Output the (X, Y) coordinate of the center of the cell containing the given text.  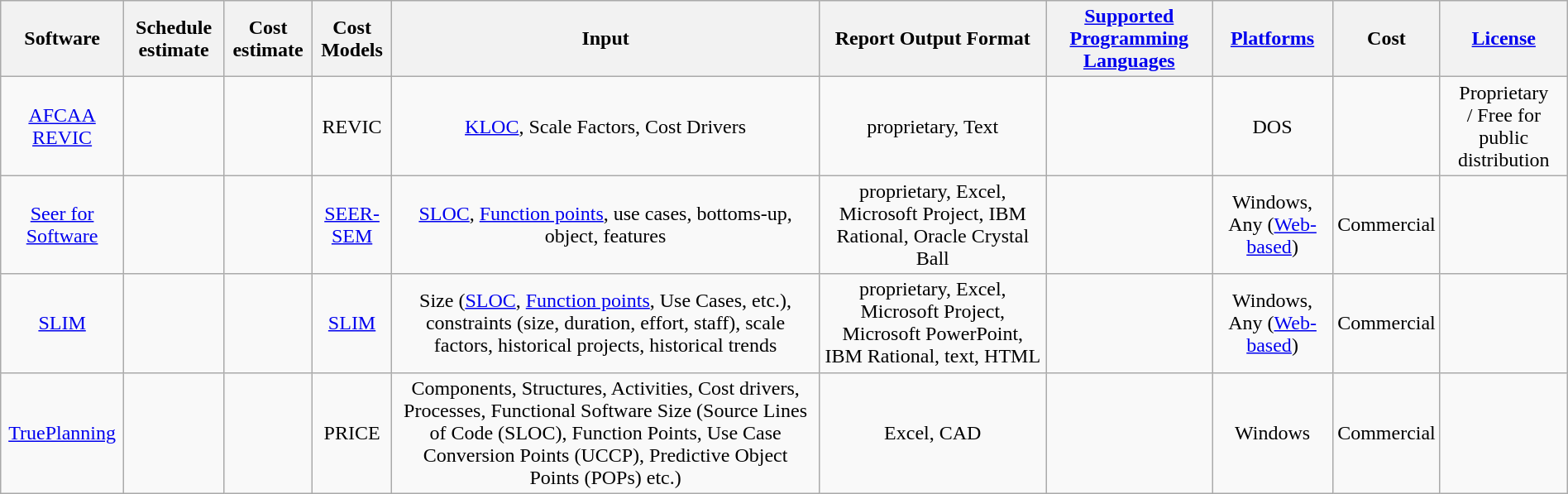
AFCAA REVIC (63, 126)
SEER-SEM (351, 225)
proprietary, Excel, Microsoft Project, IBM Rational, Oracle Crystal Ball (933, 225)
Supported Programming Languages (1129, 39)
Input (605, 39)
Schedule estimate (174, 39)
Software (63, 39)
REVIC (351, 126)
Windows (1273, 433)
Platforms (1273, 39)
proprietary, Text (933, 126)
TruePlanning (63, 433)
KLOC, Scale Factors, Cost Drivers (605, 126)
License (1503, 39)
Excel, CAD (933, 433)
Report Output Format (933, 39)
DOS (1273, 126)
SLOC, Function points, use cases, bottoms-up, object, features (605, 225)
PRICE (351, 433)
Size (SLOC, Function points, Use Cases, etc.), constraints (size, duration, effort, staff), scale factors, historical projects, historical trends (605, 323)
Cost (1387, 39)
Cost Models (351, 39)
Cost estimate (268, 39)
Proprietary/ Free for public distribution (1503, 126)
Seer for Software (63, 225)
proprietary, Excel, Microsoft Project, Microsoft PowerPoint, IBM Rational, text, HTML (933, 323)
